Identify which cell holds the provided text, then report its [x, y] central coordinate. 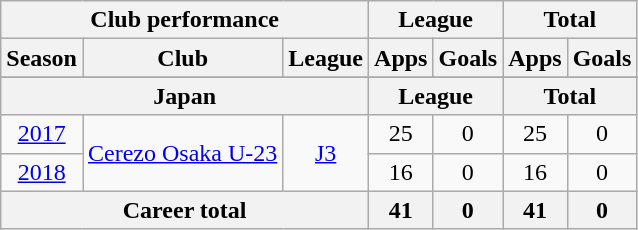
J3 [326, 153]
2017 [42, 134]
Japan [185, 96]
2018 [42, 172]
Cerezo Osaka U-23 [182, 153]
Career total [185, 210]
Club performance [185, 20]
Season [42, 58]
Club [182, 58]
